Find where the given text appears and provide that cell's center as [x, y] coordinate. 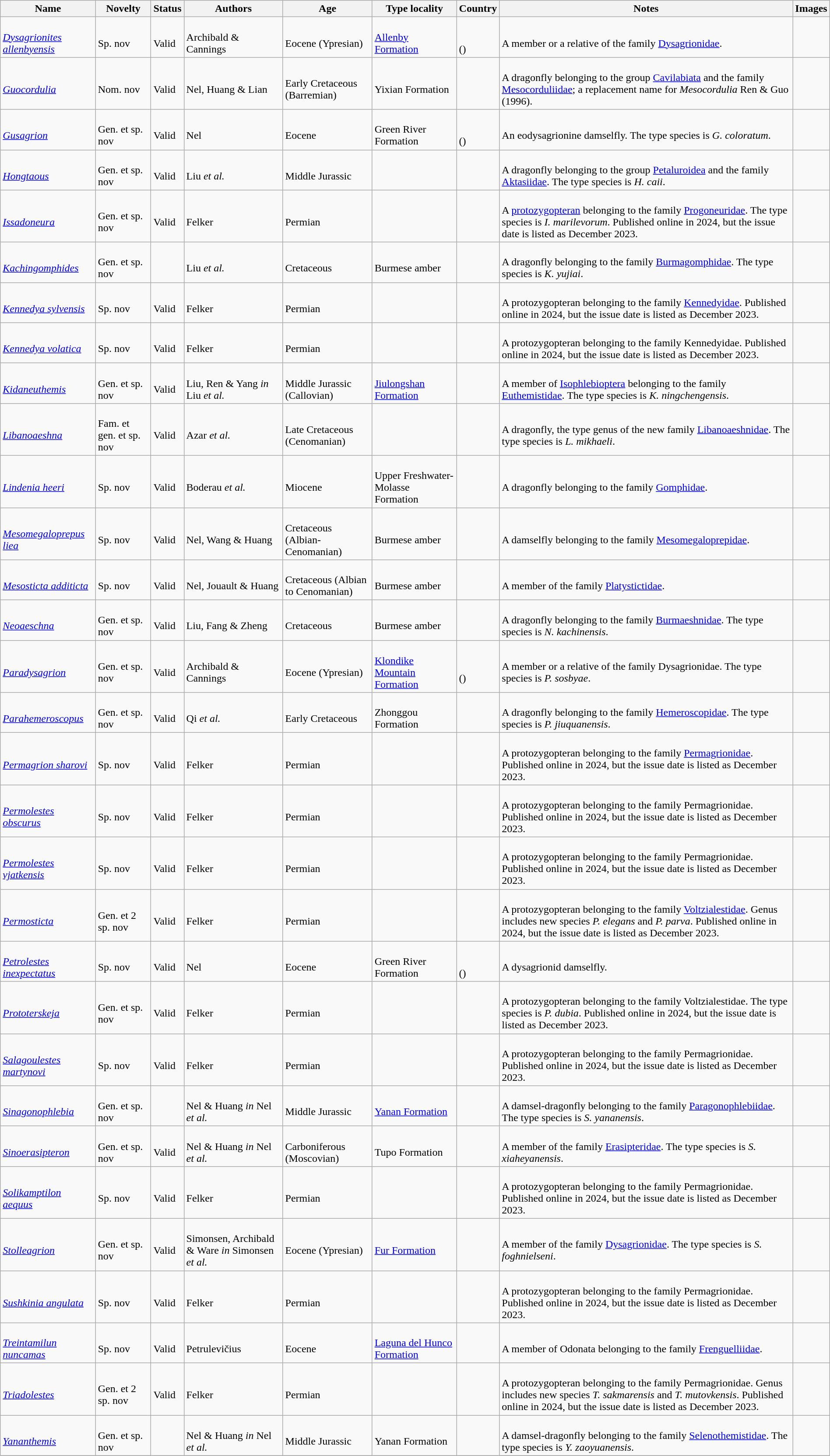
Cretaceous (Albian to Cenomanian) [327, 580]
Status [167, 9]
Triadolestes [48, 1389]
Sinagonophlebia [48, 1106]
Laguna del Hunco Formation [414, 1343]
Late Cretaceous (Cenomanian) [327, 429]
Notes [646, 9]
Klondike Mountain Formation [414, 666]
Liu, Fang & Zheng [233, 620]
A member of the family Erasipteridae. The type species is S. xiaheyanensis. [646, 1146]
Tupo Formation [414, 1146]
Mesomegaloprepus liea [48, 534]
A dragonfly belonging to the group Petaluroidea and the family Aktasiidae. The type species is H. caii. [646, 170]
Kidaneuthemis [48, 383]
Lindenia heeri [48, 482]
A member or a relative of the family Dysagrionidae. [646, 37]
Mesosticta additicta [48, 580]
Age [327, 9]
Nel, Jouault & Huang [233, 580]
Azar et al. [233, 429]
Name [48, 9]
A member of the family Platystictidae. [646, 580]
Nom. nov [123, 83]
Sinoerasipteron [48, 1146]
Treintamilun nuncamas [48, 1343]
Carboniferous (Moscovian) [327, 1146]
A dragonfly belonging to the family Hemeroscopidae. The type species is P. jiuquanensis. [646, 713]
Zhonggou Formation [414, 713]
A damsel-dragonfly belonging to the family Selenothemistidae. The type species is Y. zaoyuanensis. [646, 1435]
A damselfly belonging to the family Mesomegaloprepidae. [646, 534]
Qi et al. [233, 713]
Jiulongshan Formation [414, 383]
A member of Odonata belonging to the family Frenguelliidae. [646, 1343]
Petrolestes inexpectatus [48, 961]
Authors [233, 9]
Permolestes vjatkensis [48, 863]
Prototerskeja [48, 1008]
Upper Freshwater-Molasse Formation [414, 482]
Fam. et gen. et sp. nov [123, 429]
A member of Isophlebioptera belonging to the family Euthemistidae. The type species is K. ningchengensis. [646, 383]
Libanoaeshna [48, 429]
Kennedya sylvensis [48, 302]
A dragonfly belonging to the group Cavilabiata and the family Mesocorduliidae; a replacement name for Mesocordulia Ren & Guo (1996). [646, 83]
Simonsen, Archibald & Ware in Simonsen et al. [233, 1244]
Neoaeschna [48, 620]
Petrulevičius [233, 1343]
Permagrion sharovi [48, 759]
Issadoneura [48, 216]
Yananthemis [48, 1435]
Early Cretaceous [327, 713]
Gusagrion [48, 130]
Allenby Formation [414, 37]
Paradysagrion [48, 666]
Permolestes obscurus [48, 811]
A dragonfly, the type genus of the new family Libanoaeshnidae. The type species is L. mikhaeli. [646, 429]
Hongtaous [48, 170]
Country [478, 9]
Solikamptilon aequus [48, 1192]
A member or a relative of the family Dysagrionidae. The type species is P. sosbyae. [646, 666]
Dysagrionites allenbyensis [48, 37]
Parahemeroscopus [48, 713]
Type locality [414, 9]
Nel, Wang & Huang [233, 534]
Boderau et al. [233, 482]
Sushkinia angulata [48, 1297]
Guocordulia [48, 83]
Middle Jurassic (Callovian) [327, 383]
An eodysagrionine damselfly. The type species is G. coloratum. [646, 130]
Yixian Formation [414, 83]
Early Cretaceous (Barremian) [327, 83]
A damsel-dragonfly belonging to the family Paragonophlebiidae. The type species is S. yananensis. [646, 1106]
Fur Formation [414, 1244]
A dragonfly belonging to the family Burmaeshnidae. The type species is N. kachinensis. [646, 620]
A member of the family Dysagrionidae. The type species is S. foghnielseni. [646, 1244]
Stolleagrion [48, 1244]
Kennedya volatica [48, 343]
A dysagrionid damselfly. [646, 961]
A dragonfly belonging to the family Gomphidae. [646, 482]
Miocene [327, 482]
Nel, Huang & Lian [233, 83]
Novelty [123, 9]
Permosticta [48, 915]
Salagoulestes martynovi [48, 1059]
A dragonfly belonging to the family Burmagomphidae. The type species is K. yujiai. [646, 262]
Images [811, 9]
Kachingomphides [48, 262]
Cretaceous (Albian-Cenomanian) [327, 534]
Liu, Ren & Yang in Liu et al. [233, 383]
